Pinpoint the cell where the given text exists, returning its [x, y] midpoint coordinate. 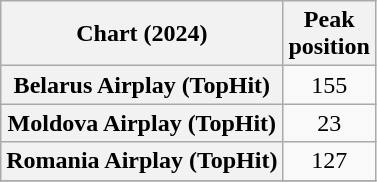
Romania Airplay (TopHit) [142, 161]
23 [329, 123]
Peakposition [329, 34]
Belarus Airplay (TopHit) [142, 85]
Chart (2024) [142, 34]
155 [329, 85]
127 [329, 161]
Moldova Airplay (TopHit) [142, 123]
